Detect which cell encompasses the target text, then output its (x, y) center coordinate. 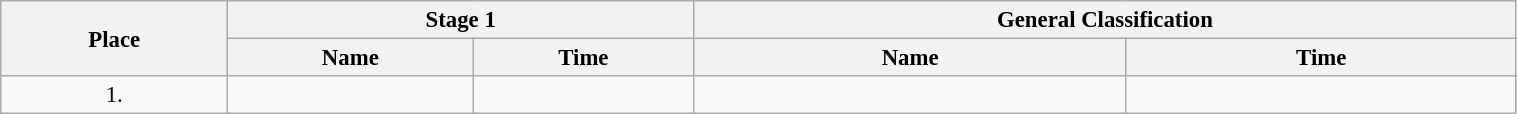
Stage 1 (461, 20)
Place (114, 38)
General Classification (1105, 20)
1. (114, 95)
